Provide the (x, y) coordinate of the cell's center where the given text is located.  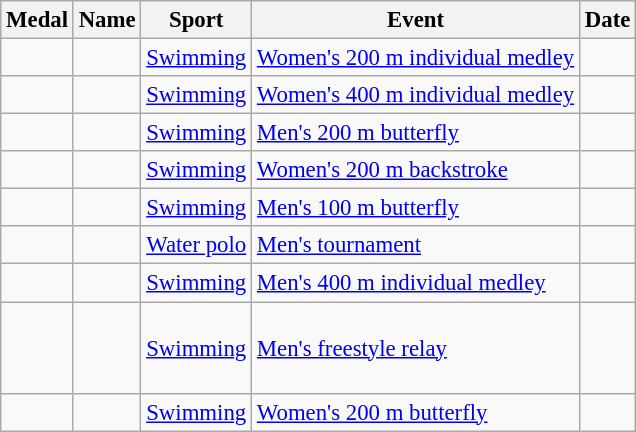
Date (608, 20)
Men's 200 m butterfly (416, 133)
Women's 200 m individual medley (416, 58)
Sport (196, 20)
Women's 400 m individual medley (416, 95)
Women's 200 m backstroke (416, 170)
Women's 200 m butterfly (416, 412)
Water polo (196, 245)
Men's tournament (416, 245)
Men's 400 m individual medley (416, 283)
Men's freestyle relay (416, 348)
Name (107, 20)
Medal (38, 20)
Men's 100 m butterfly (416, 208)
Event (416, 20)
